Detect which cell encompasses the target text, then output its (x, y) center coordinate. 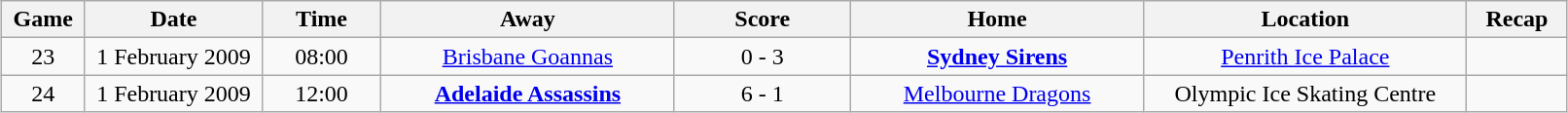
Melbourne Dragons (997, 94)
Penrith Ice Palace (1305, 56)
Recap (1517, 19)
Date (173, 19)
08:00 (322, 56)
24 (43, 94)
Score (763, 19)
23 (43, 56)
Sydney Sirens (997, 56)
6 - 1 (763, 94)
Home (997, 19)
0 - 3 (763, 56)
Time (322, 19)
12:00 (322, 94)
Brisbane Goannas (528, 56)
Adelaide Assassins (528, 94)
Location (1305, 19)
Olympic Ice Skating Centre (1305, 94)
Away (528, 19)
Game (43, 19)
